Locate the cell with the specified text and output its [X, Y] center coordinate. 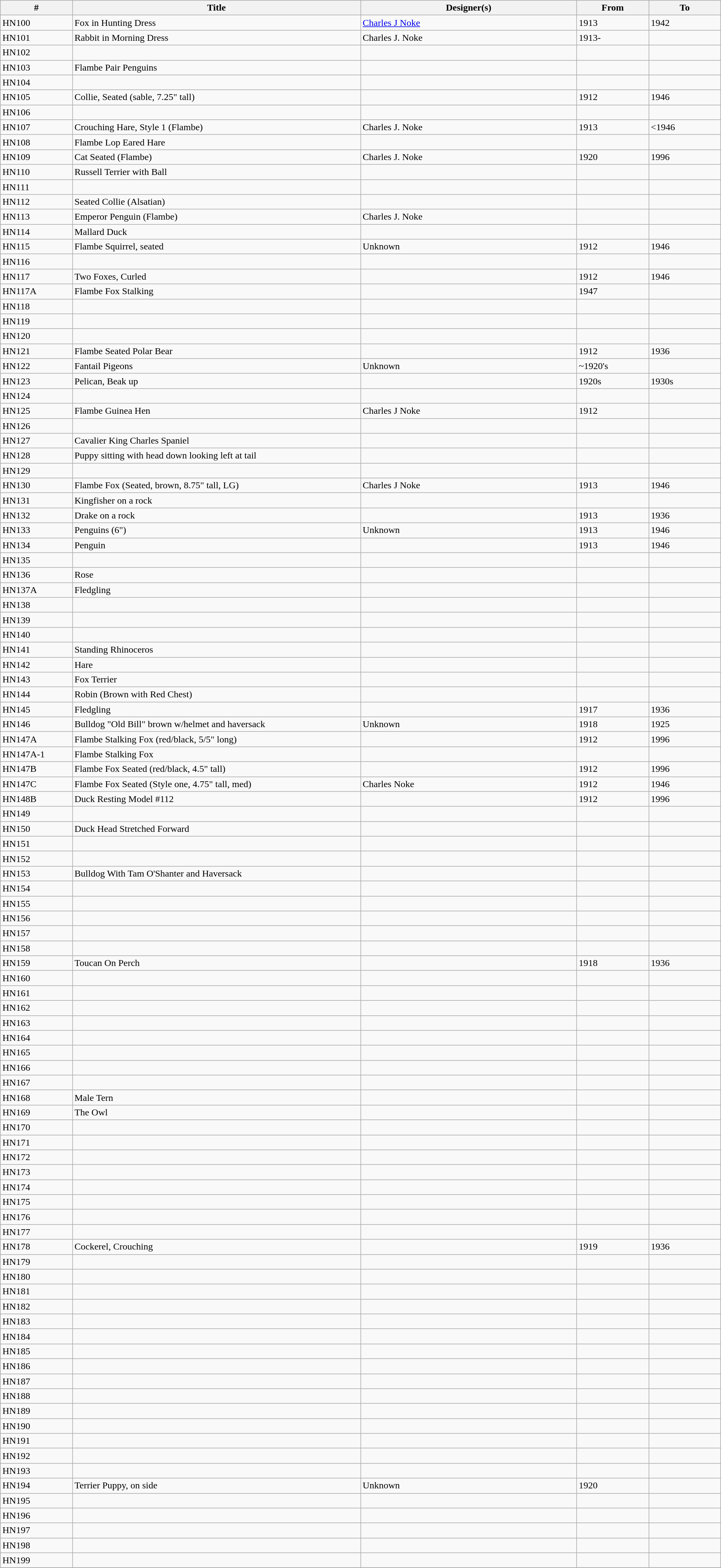
HN185 [36, 1351]
1913- [613, 38]
HN101 [36, 38]
HN120 [36, 336]
HN144 [36, 695]
HN136 [36, 575]
HN121 [36, 351]
1930s [685, 381]
HN186 [36, 1366]
HN183 [36, 1321]
HN104 [36, 82]
<1946 [685, 127]
HN151 [36, 844]
Designer(s) [469, 8]
Flambe Fox Stalking [216, 291]
HN114 [36, 232]
~1920's [613, 366]
HN159 [36, 963]
HN195 [36, 1501]
HN157 [36, 933]
HN184 [36, 1336]
HN182 [36, 1306]
Duck Head Stretched Forward [216, 829]
HN145 [36, 709]
HN146 [36, 724]
HN174 [36, 1187]
HN193 [36, 1471]
HN171 [36, 1142]
Russell Terrier with Ball [216, 172]
HN175 [36, 1202]
Rose [216, 575]
Flambe Stalking Fox (red/black, 5/5" long) [216, 739]
HN196 [36, 1515]
Toucan On Perch [216, 963]
Cat Seated (Flambe) [216, 157]
HN170 [36, 1127]
HN128 [36, 456]
HN139 [36, 620]
HN169 [36, 1112]
Robin (Brown with Red Chest) [216, 695]
HN160 [36, 978]
HN129 [36, 471]
HN133 [36, 530]
Bulldog "Old Bill" brown w/helmet and haversack [216, 724]
HN140 [36, 635]
HN156 [36, 919]
HN188 [36, 1396]
Puppy sitting with head down looking left at tail [216, 456]
The Owl [216, 1112]
HN132 [36, 515]
To [685, 8]
HN166 [36, 1068]
Title [216, 8]
Fox Terrier [216, 680]
HN130 [36, 486]
Drake on a rock [216, 515]
HN115 [36, 247]
HN163 [36, 1023]
HN167 [36, 1082]
Standing Rhinoceros [216, 649]
HN147A-1 [36, 754]
HN112 [36, 202]
Penguin [216, 545]
HN179 [36, 1262]
HN135 [36, 560]
HN191 [36, 1441]
HN173 [36, 1172]
Flambe Fox (Seated, brown, 8.75" tall, LG) [216, 486]
HN187 [36, 1381]
HN147A [36, 739]
HN138 [36, 605]
Fantail Pigeons [216, 366]
HN192 [36, 1456]
HN164 [36, 1038]
HN127 [36, 441]
Flambe Stalking Fox [216, 754]
HN150 [36, 829]
HN118 [36, 306]
Fox in Hunting Dress [216, 23]
HN126 [36, 426]
HN176 [36, 1217]
Kingfisher on a rock [216, 500]
1920s [613, 381]
HN141 [36, 649]
HN123 [36, 381]
HN106 [36, 112]
Rabbit in Morning Dress [216, 38]
HN148B [36, 799]
1917 [613, 709]
HN124 [36, 396]
HN198 [36, 1545]
HN109 [36, 157]
Cavalier King Charles Spaniel [216, 441]
HN172 [36, 1157]
HN177 [36, 1232]
HN122 [36, 366]
HN108 [36, 142]
Flambe Squirrel, seated [216, 247]
HN110 [36, 172]
HN149 [36, 814]
Flambe Fox Seated (red/black, 4.5" tall) [216, 769]
HN119 [36, 321]
HN161 [36, 993]
HN147C [36, 784]
HN147B [36, 769]
Emperor Penguin (Flambe) [216, 217]
HN165 [36, 1053]
Charles Noke [469, 784]
HN102 [36, 53]
Pelican, Beak up [216, 381]
HN181 [36, 1292]
HN189 [36, 1411]
HN162 [36, 1008]
HN155 [36, 903]
From [613, 8]
1942 [685, 23]
HN152 [36, 859]
HN199 [36, 1560]
HN111 [36, 187]
HN168 [36, 1097]
HN154 [36, 888]
# [36, 8]
Cockerel, Crouching [216, 1247]
HN116 [36, 262]
HN190 [36, 1426]
Flambe Seated Polar Bear [216, 351]
Hare [216, 665]
HN194 [36, 1486]
HN105 [36, 97]
Bulldog With Tam O'Shanter and Haversack [216, 873]
1919 [613, 1247]
HN143 [36, 680]
HN180 [36, 1277]
HN153 [36, 873]
HN117 [36, 276]
Flambe Fox Seated (Style one, 4.75" tall, med) [216, 784]
Male Tern [216, 1097]
HN137A [36, 590]
Flambe Pair Penguins [216, 67]
Two Foxes, Curled [216, 276]
Collie, Seated (sable, 7.25" tall) [216, 97]
Flambe Lop Eared Hare [216, 142]
HN103 [36, 67]
Duck Resting Model #112 [216, 799]
HN158 [36, 948]
1925 [685, 724]
Terrier Puppy, on side [216, 1486]
HN117A [36, 291]
HN134 [36, 545]
Mallard Duck [216, 232]
Crouching Hare, Style 1 (Flambe) [216, 127]
Seated Collie (Alsatian) [216, 202]
HN125 [36, 411]
HN142 [36, 665]
HN131 [36, 500]
Flambe Guinea Hen [216, 411]
1947 [613, 291]
Penguins (6") [216, 530]
HN107 [36, 127]
HN197 [36, 1530]
HN113 [36, 217]
HN100 [36, 23]
HN178 [36, 1247]
